Locate the cell with the specified text and output its (X, Y) center coordinate. 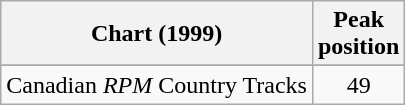
Canadian RPM Country Tracks (157, 85)
Chart (1999) (157, 34)
Peakposition (358, 34)
49 (358, 85)
